From the cell containing the given text, extract its center point as [x, y] coordinate. 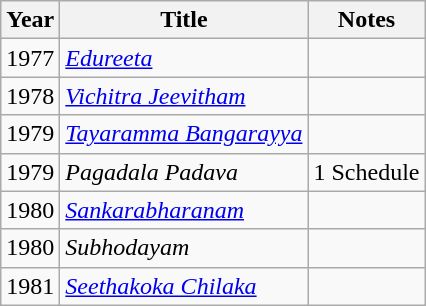
Pagadala Padava [184, 172]
Year [30, 20]
1977 [30, 58]
Seethakoka Chilaka [184, 286]
Subhodayam [184, 248]
Vichitra Jeevitham [184, 96]
1978 [30, 96]
1981 [30, 286]
Sankarabharanam [184, 210]
Edureeta [184, 58]
1 Schedule [366, 172]
Notes [366, 20]
Tayaramma Bangarayya [184, 134]
Title [184, 20]
